Search for the cell housing the specified text and yield its (X, Y) center coordinate. 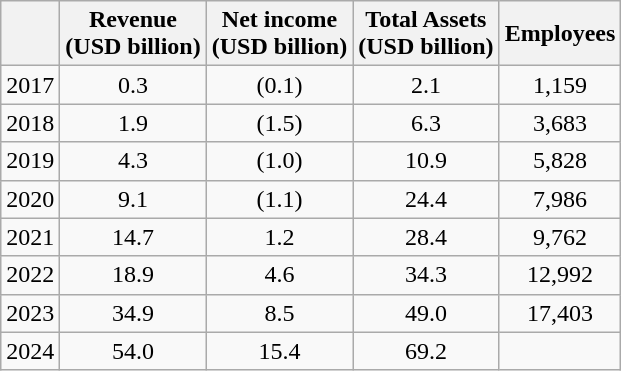
6.3 (426, 123)
14.7 (133, 237)
10.9 (426, 161)
2020 (30, 199)
1.9 (133, 123)
(0.1) (279, 85)
34.9 (133, 313)
2023 (30, 313)
4.3 (133, 161)
0.3 (133, 85)
2018 (30, 123)
9,762 (560, 237)
54.0 (133, 351)
69.2 (426, 351)
7,986 (560, 199)
2.1 (426, 85)
1,159 (560, 85)
3,683 (560, 123)
49.0 (426, 313)
(1.5) (279, 123)
Net income(USD billion) (279, 34)
2021 (30, 237)
(1.0) (279, 161)
Total Assets(USD billion) (426, 34)
2024 (30, 351)
9.1 (133, 199)
5,828 (560, 161)
28.4 (426, 237)
4.6 (279, 275)
15.4 (279, 351)
2022 (30, 275)
24.4 (426, 199)
Revenue(USD billion) (133, 34)
17,403 (560, 313)
1.2 (279, 237)
2019 (30, 161)
34.3 (426, 275)
2017 (30, 85)
18.9 (133, 275)
(1.1) (279, 199)
Employees (560, 34)
12,992 (560, 275)
8.5 (279, 313)
